Return (X, Y) of the center of cell containing provided text 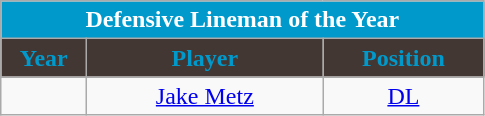
Year (44, 58)
Jake Metz (205, 96)
DL (404, 96)
Position (404, 58)
Defensive Lineman of the Year (242, 20)
Player (205, 58)
